Extract the (X, Y) coordinate from the center of the cell holding the provided text.  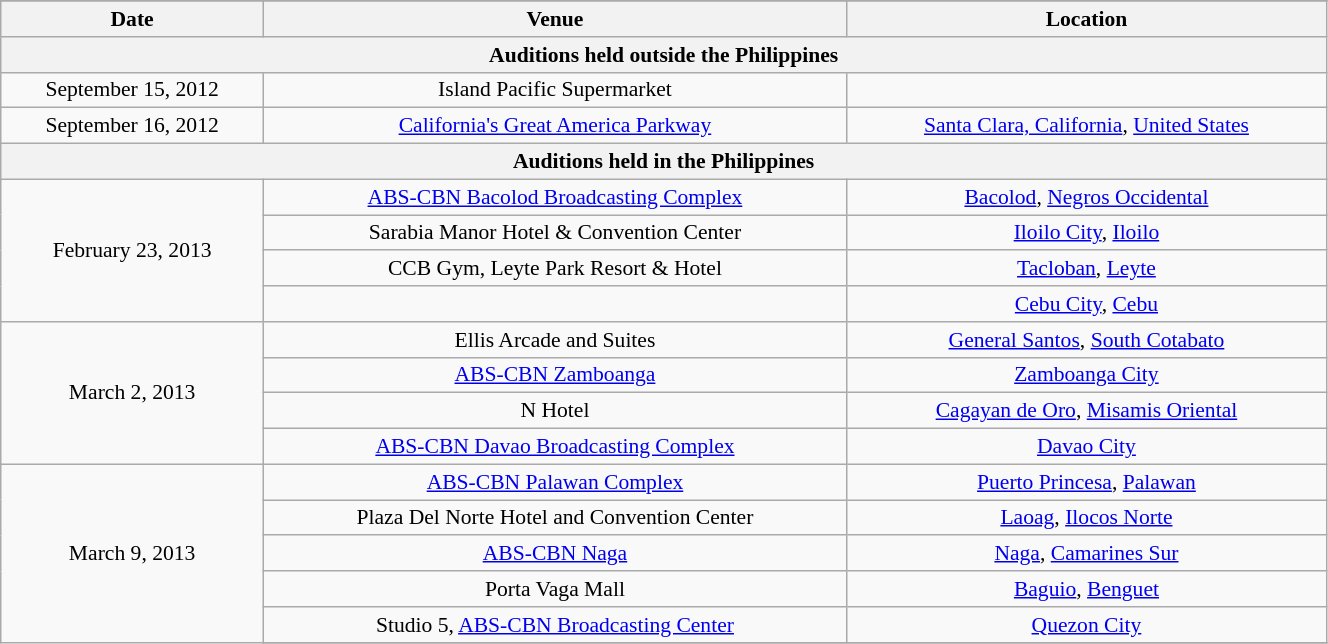
Quezon City (1086, 625)
Baguio, Benguet (1086, 589)
Tacloban, Leyte (1086, 269)
ABS-CBN Bacolod Broadcasting Complex (554, 197)
Zamboanga City (1086, 375)
General Santos, South Cotabato (1086, 340)
ABS-CBN Palawan Complex (554, 482)
September 16, 2012 (132, 126)
Cagayan de Oro, Misamis Oriental (1086, 411)
February 23, 2013 (132, 250)
CCB Gym, Leyte Park Resort & Hotel (554, 269)
Island Pacific Supermarket (554, 90)
March 2, 2013 (132, 393)
ABS-CBN Naga (554, 554)
March 9, 2013 (132, 553)
Plaza Del Norte Hotel and Convention Center (554, 518)
ABS-CBN Zamboanga (554, 375)
Iloilo City, Iloilo (1086, 233)
Studio 5, ABS-CBN Broadcasting Center (554, 625)
Ellis Arcade and Suites (554, 340)
Porta Vaga Mall (554, 589)
Location (1086, 19)
Auditions held outside the Philippines (664, 55)
ABS-CBN Davao Broadcasting Complex (554, 447)
Davao City (1086, 447)
Naga, Camarines Sur (1086, 554)
Puerto Princesa, Palawan (1086, 482)
Venue (554, 19)
N Hotel (554, 411)
Date (132, 19)
California's Great America Parkway (554, 126)
Cebu City, Cebu (1086, 304)
Sarabia Manor Hotel & Convention Center (554, 233)
September 15, 2012 (132, 90)
Santa Clara, California, United States (1086, 126)
Bacolod, Negros Occidental (1086, 197)
Auditions held in the Philippines (664, 162)
Laoag, Ilocos Norte (1086, 518)
